Search for the cell housing the specified text and yield its [X, Y] center coordinate. 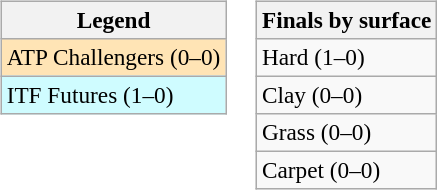
Carpet (0–0) [347, 171]
Clay (0–0) [347, 95]
ITF Futures (1–0) [114, 95]
ATP Challengers (0–0) [114, 57]
Hard (1–0) [347, 57]
Legend [114, 20]
Grass (0–0) [347, 133]
Finals by surface [347, 20]
